Scan for the cell matching the given text and deliver its (x, y) coordinate at center. 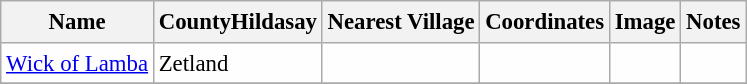
Notes (714, 22)
Name (78, 22)
Image (644, 22)
Zetland (238, 62)
Nearest Village (401, 22)
Coordinates (545, 22)
CountyHildasay (238, 22)
Wick of Lamba (78, 62)
